Capture the cell that displays the provided text and extract its [X, Y] central coordinate. 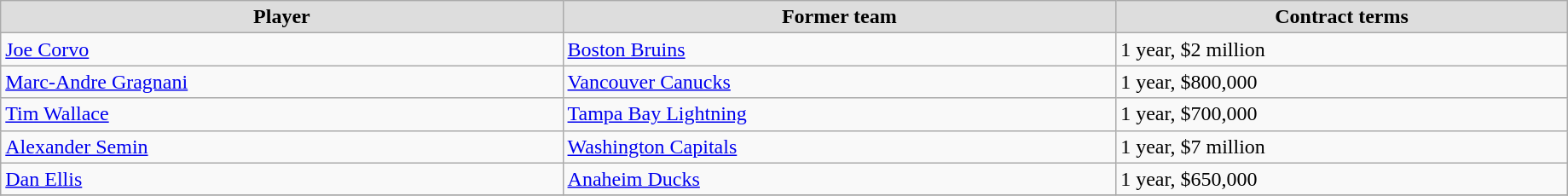
1 year, $800,000 [1342, 82]
Marc-Andre Gragnani [281, 82]
Joe Corvo [281, 49]
Dan Ellis [281, 179]
Boston Bruins [839, 49]
1 year, $650,000 [1342, 179]
Tim Wallace [281, 114]
Tampa Bay Lightning [839, 114]
Vancouver Canucks [839, 82]
1 year, $700,000 [1342, 114]
1 year, $2 million [1342, 49]
Player [281, 17]
Anaheim Ducks [839, 179]
Alexander Semin [281, 147]
Former team [839, 17]
Washington Capitals [839, 147]
1 year, $7 million [1342, 147]
Contract terms [1342, 17]
